Provide the [x, y] coordinate of the cell's center where the given text is located.  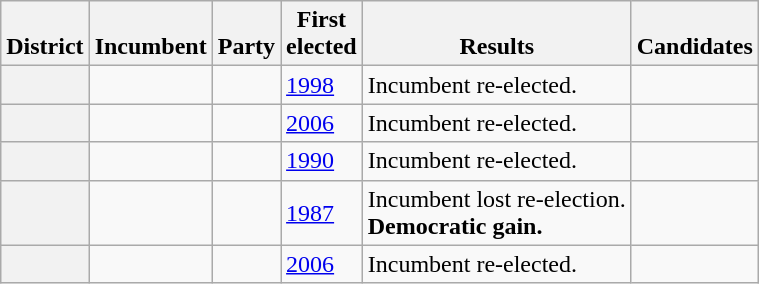
Firstelected [322, 34]
Incumbent lost re-election.Democratic gain. [496, 212]
Party [246, 34]
District [45, 34]
1987 [322, 212]
Candidates [694, 34]
1998 [322, 85]
Results [496, 34]
1990 [322, 161]
Incumbent [150, 34]
